Provide the (X, Y) coordinate of the cell's center where the given text is located.  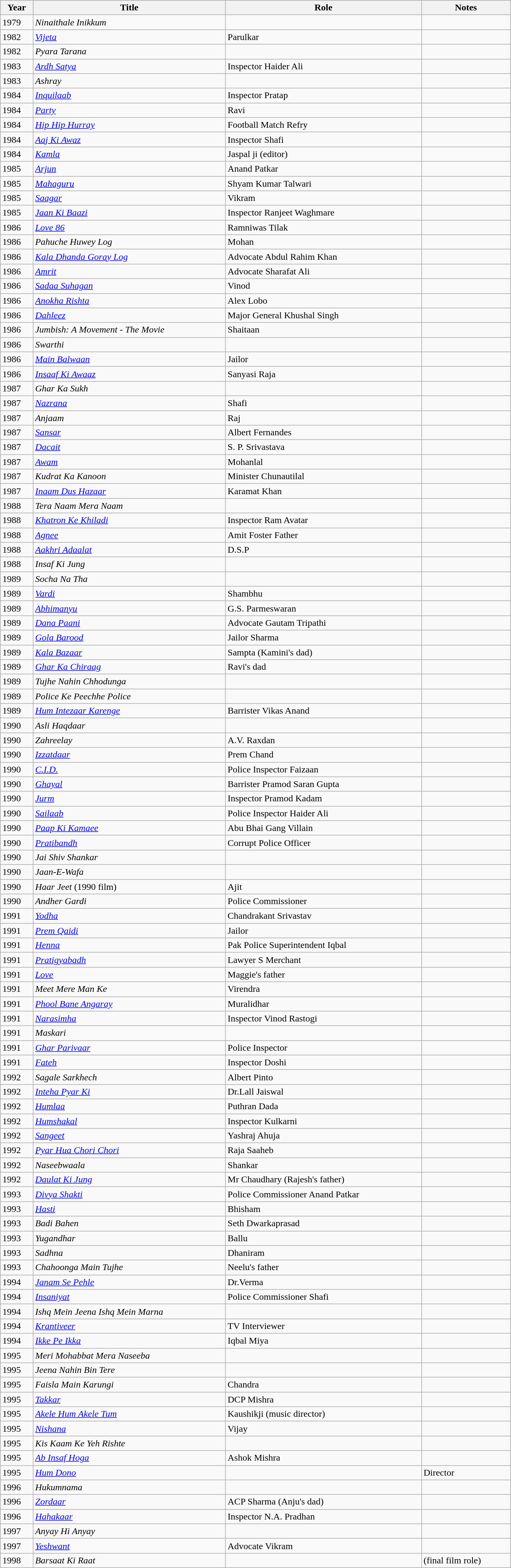
Advocate Sharafat Ali (323, 271)
Aaj Ki Awaz (129, 139)
Hasti (129, 1209)
Pahuche Huwey Log (129, 242)
Albert Fernandes (323, 433)
Yodha (129, 916)
Phool Bane Angaray (129, 1004)
Chandrakant Srivastav (323, 916)
Dhaniram (323, 1253)
Mohan (323, 242)
Sangeet (129, 1136)
Pyar Hua Chori Chori (129, 1150)
Police Inspector (323, 1048)
Badi Bahen (129, 1224)
G.S. Parmeswaran (323, 608)
Humlaa (129, 1106)
Amrit (129, 271)
Shaitaan (323, 330)
Sagale Sarkhech (129, 1077)
Dr.Verma (323, 1282)
Chandra (323, 1385)
Notes (466, 8)
Ninaithale Inikkum (129, 22)
Narasimha (129, 1018)
S. P. Srivastava (323, 447)
Hum Dono (129, 1473)
Ardh Satya (129, 66)
Corrupt Police Officer (323, 843)
Insaaf Ki Awaaz (129, 374)
Ravi (323, 110)
Andher Gardi (129, 901)
Prem Qaidi (129, 931)
Socha Na Tha (129, 579)
(final film role) (466, 1560)
ACP Sharma (Anju's dad) (323, 1502)
Jaspal ji (editor) (323, 154)
Sampta (Kamini's dad) (323, 652)
Inspector Pramod Kadam (323, 799)
Ravi's dad (323, 667)
Ikke Pe Ikka (129, 1341)
Fateh (129, 1062)
Dr.Lall Jaiswal (323, 1092)
Divya Shakti (129, 1194)
Muralidhar (323, 1004)
1998 (17, 1560)
Tujhe Nahin Chhodunga (129, 682)
Inspector Ram Avatar (323, 520)
Raj (323, 418)
Party (129, 110)
Hip Hip Hurray (129, 125)
Zordaar (129, 1502)
Shafi (323, 403)
Advocate Abdul Rahim Khan (323, 257)
Minister Chunautilal (323, 476)
Insaf Ki Jung (129, 564)
Saagar (129, 198)
Shankar (323, 1165)
Raja Saaheb (323, 1150)
Pratigyabadh (129, 960)
Ab Insaf Hoga (129, 1458)
Maskari (129, 1033)
Police Commissioner Anand Patkar (323, 1194)
Faisla Main Karungi (129, 1385)
DCP Mishra (323, 1399)
Abu Bhai Gang Villain (323, 828)
Inspector Haider Ali (323, 66)
Shyam Kumar Talwari (323, 184)
Gola Barood (129, 637)
Mr Chaudhary (Rajesh's father) (323, 1180)
Meri Mohabbat Mera Naseeba (129, 1355)
Ishq Mein Jeena Ishq Mein Marna (129, 1311)
Hahakaar (129, 1516)
A.V. Raxdan (323, 740)
Chahoonga Main Tujhe (129, 1267)
Inquilaab (129, 95)
Ajit (323, 886)
Amit Foster Father (323, 535)
Love (129, 975)
Sadaa Suhagan (129, 286)
Yugandhar (129, 1238)
Inspector Shafi (323, 139)
Love 86 (129, 227)
Inaam Dus Hazaar (129, 491)
Ghar Ka Chiraag (129, 667)
Puthran Dada (323, 1106)
Awam (129, 462)
Sanyasi Raja (323, 374)
Kamla (129, 154)
Barrister Pramod Saran Gupta (323, 784)
Yeshwant (129, 1546)
Iqbal Miya (323, 1341)
Hum Intezaar Karenge (129, 711)
Inspector Kulkarni (323, 1121)
Sansar (129, 433)
Asli Haqdaar (129, 725)
Nishana (129, 1429)
Inspector Doshi (323, 1062)
Inspector Vinod Rastogi (323, 1018)
Jai Shiv Shankar (129, 857)
Swarthi (129, 344)
Anand Patkar (323, 169)
Daulat Ki Jung (129, 1180)
Kala Dhanda Goray Log (129, 257)
Haar Jeet (1990 film) (129, 886)
Anyay Hi Anyay (129, 1531)
Police Commissioner (323, 901)
Title (129, 8)
Anjaam (129, 418)
Director (466, 1473)
Prem Chand (323, 755)
Neelu's father (323, 1267)
Sailaab (129, 813)
Jumbish: A Movement - The Movie (129, 330)
Anokha Rishta (129, 301)
Mohanlal (323, 462)
Tera Naam Mera Naam (129, 506)
Sadhna (129, 1253)
Seth Dwarkaprasad (323, 1224)
Mahaguru (129, 184)
Jaan-E-Wafa (129, 872)
D.S.P (323, 550)
Meet Mere Man Ke (129, 989)
Janam Se Pehle (129, 1282)
Vinod (323, 286)
Dana Paani (129, 623)
Police Inspector Faizaan (323, 769)
Zahreelay (129, 740)
Football Match Refry (323, 125)
Naseebwaala (129, 1165)
Vijay (323, 1429)
Maggie's father (323, 975)
Inteha Pyar Ki (129, 1092)
Alex Lobo (323, 301)
Albert Pinto (323, 1077)
Vijeta (129, 37)
Virendra (323, 989)
Barsaat Ki Raat (129, 1560)
Vardi (129, 593)
Pyara Tarana (129, 52)
Ashray (129, 81)
Jurm (129, 799)
Lawyer S Merchant (323, 960)
Jaan Ki Baazi (129, 213)
Police Commissioner Shafi (323, 1297)
Ghayal (129, 784)
Nazrana (129, 403)
Paap Ki Kamaee (129, 828)
Kis Kaam Ke Yeh Rishte (129, 1443)
Dacait (129, 447)
Hukumnama (129, 1487)
1979 (17, 22)
Aakhri Adaalat (129, 550)
Barrister Vikas Anand (323, 711)
Krantiveer (129, 1326)
Inspector Pratap (323, 95)
Police Ke Peechhe Police (129, 696)
Inspector N.A. Pradhan (323, 1516)
Year (17, 8)
Kala Bazaar (129, 652)
Pak Police Superintendent Iqbal (323, 945)
Inspector Ranjeet Waghmare (323, 213)
Shambhu (323, 593)
Dahleez (129, 315)
Kaushikji (music director) (323, 1414)
Role (323, 8)
Arjun (129, 169)
Izzatdaar (129, 755)
Main Balwaan (129, 359)
Jeena Nahin Bin Tere (129, 1370)
Major General Khushal Singh (323, 315)
Yashraj Ahuja (323, 1136)
Advocate Vikram (323, 1546)
Ramniwas Tilak (323, 227)
TV Interviewer (323, 1326)
Abhimanyu (129, 608)
Ghar Parivaar (129, 1048)
Agnee (129, 535)
Ghar Ka Sukh (129, 388)
Akele Hum Akele Tum (129, 1414)
Insaniyat (129, 1297)
Ballu (323, 1238)
Henna (129, 945)
Parulkar (323, 37)
Khatron Ke Khiladi (129, 520)
Karamat Khan (323, 491)
Takkar (129, 1399)
Humshakal (129, 1121)
Kudrat Ka Kanoon (129, 476)
Jailor Sharma (323, 637)
Pratibandh (129, 843)
Vikram (323, 198)
C.I.D. (129, 769)
Advocate Gautam Tripathi (323, 623)
Bhisham (323, 1209)
Ashok Mishra (323, 1458)
Police Inspector Haider Ali (323, 813)
